From the cell containing the given text, extract its center point as (x, y) coordinate. 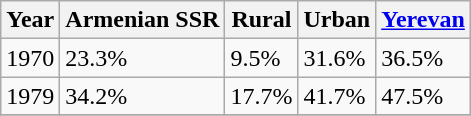
1970 (30, 58)
Armenian SSR (142, 20)
9.5% (262, 58)
36.5% (424, 58)
Yerevan (424, 20)
47.5% (424, 96)
23.3% (142, 58)
41.7% (337, 96)
Urban (337, 20)
1979 (30, 96)
17.7% (262, 96)
Rural (262, 20)
31.6% (337, 58)
34.2% (142, 96)
Year (30, 20)
